Identify which cell holds the provided text, then report its [X, Y] central coordinate. 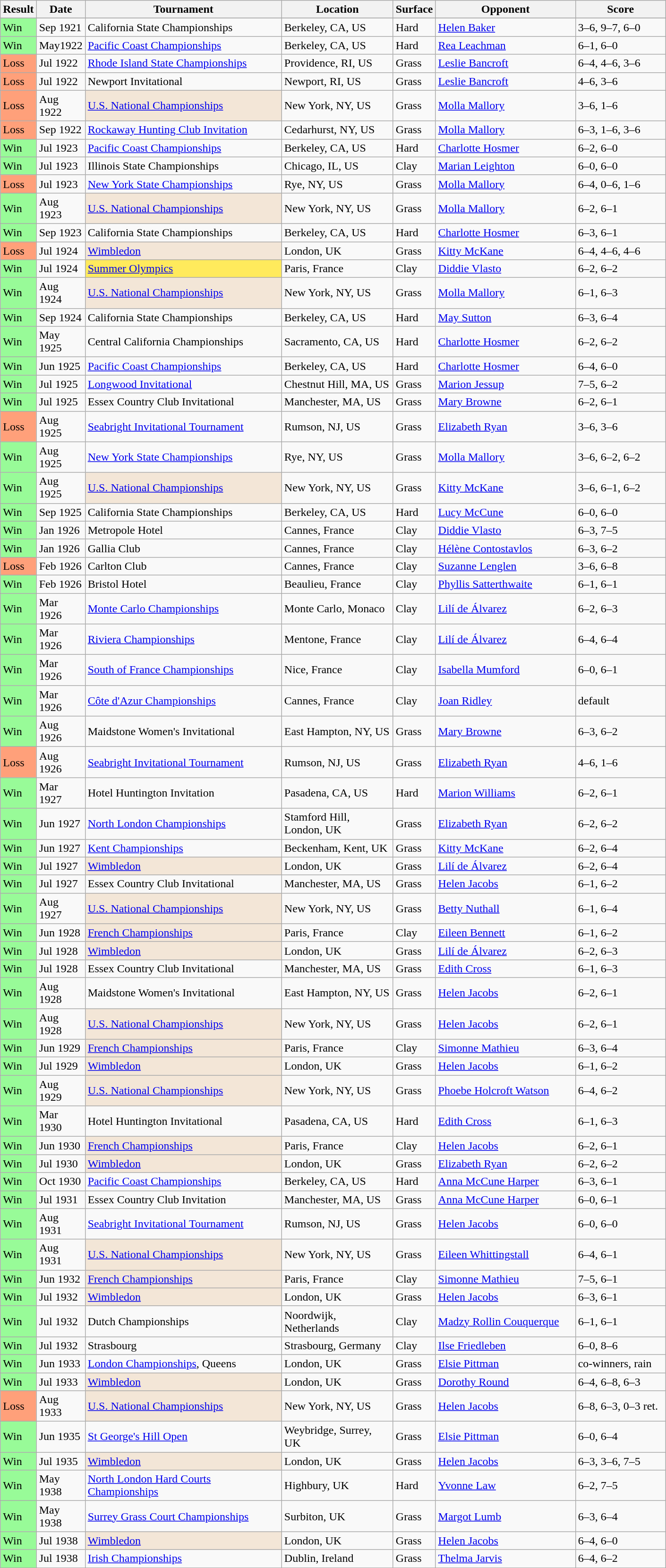
6–4, 4–6, 3–6 [621, 63]
6–1, 6–0 [621, 45]
Newport Invitational [183, 81]
Summer Olympics [183, 269]
6–0, 6–4 [621, 1437]
Dorothy Round [505, 1382]
Eileen Bennett [505, 933]
3–6, 6–1, 6–2 [621, 488]
Jun 1933 [60, 1363]
Dublin, Ireland [337, 1559]
4–6, 1–6 [621, 763]
6–4, 6–1 [621, 1255]
South of France Championships [183, 670]
Jul 1929 [60, 1066]
Jul 1935 [60, 1461]
Central California Championships [183, 342]
Rockaway Hunting Club Invitation [183, 130]
Rhode Island State Championships [183, 63]
7–5, 6–1 [621, 1279]
Jul 1930 [60, 1164]
Illinois State Championships [183, 166]
Irish Championships [183, 1559]
Jun 1929 [60, 1048]
Metropole Hotel [183, 530]
Sep 1922 [60, 130]
Helen Baker [505, 27]
Margot Lumb [505, 1517]
Côte d'Azur Championships [183, 701]
Aug 1923 [60, 208]
Jun 1925 [60, 366]
Lucy McCune [505, 512]
3–6, 6–8 [621, 566]
4–6, 3–6 [621, 81]
Monte Carlo, Monaco [337, 608]
co-winners, rain [621, 1363]
Sep 1923 [60, 232]
Jun 1932 [60, 1279]
Noordwijk, Netherlands [337, 1321]
6–2, 6–0 [621, 148]
Location [337, 9]
Thelma Jarvis [505, 1559]
May1922 [60, 45]
Chicago, IL, US [337, 166]
Jun 1930 [60, 1146]
Aug 1922 [60, 106]
Marion Jessup [505, 384]
Ilse Friedleben [505, 1345]
Beaulieu, France [337, 584]
Riviera Championships [183, 640]
Dutch Championships [183, 1321]
Beckenham, Kent, UK [337, 848]
3–6, 9–7, 6–0 [621, 27]
Sep 1924 [60, 317]
Chestnut Hill, MA, US [337, 384]
Result [18, 9]
Surface [414, 9]
Nice, France [337, 670]
Joan Ridley [505, 701]
St George's Hill Open [183, 1437]
default [621, 701]
Jul 1931 [60, 1200]
Sep 1921 [60, 27]
Hotel Huntington Invitation [183, 793]
Suzanne Lenglen [505, 566]
Bristol Hotel [183, 584]
Gallia Club [183, 548]
Mar 1927 [60, 793]
Jul 1933 [60, 1382]
Weybridge, Surrey, UK [337, 1437]
Carlton Club [183, 566]
Aug 1933 [60, 1406]
7–5, 6–2 [621, 384]
6–3, 7–5 [621, 530]
Score [621, 9]
Mentone, France [337, 640]
Essex Country Club Invitation [183, 1200]
6–2, 7–5 [621, 1485]
Providence, RI, US [337, 63]
6–8, 6–3, 0–3 ret. [621, 1406]
Stamford Hill, London, UK [337, 824]
6–4, 4–6, 4–6 [621, 251]
6–0, 8–6 [621, 1345]
6–1, 6–4 [621, 908]
Tournament [183, 9]
Marian Leighton [505, 166]
Strasbourg, Germany [337, 1345]
Aug 1924 [60, 293]
Madzy Rollin Couquerque [505, 1321]
Highbury, UK [337, 1485]
Betty Nuthall [505, 908]
North London Championships [183, 824]
Date [60, 9]
6–3, 1–6, 3–6 [621, 130]
Cedarhurst, NY, US [337, 130]
Strasbourg [183, 1345]
Jun 1935 [60, 1437]
Monte Carlo Championships [183, 608]
Surrey Grass Court Championships [183, 1517]
Eileen Whittingstall [505, 1255]
Kent Championships [183, 848]
6–4, 6–8, 6–3 [621, 1382]
Aug 1929 [60, 1090]
May 1925 [60, 342]
London Championships, Queens [183, 1363]
Rea Leachman [505, 45]
Opponent [505, 9]
6–4, 0–6, 1–6 [621, 184]
3–6, 3–6 [621, 426]
Phoebe Holcroft Watson [505, 1090]
Surbiton, UK [337, 1517]
3–6, 1–6 [621, 106]
Hélène Contostavlos [505, 548]
Aug 1927 [60, 908]
Hotel Huntington Invitational [183, 1122]
3–6, 6–2, 6–2 [621, 457]
Oct 1930 [60, 1182]
Longwood Invitational [183, 384]
6–4, 6–4 [621, 640]
Isabella Mumford [505, 670]
Marion Williams [505, 793]
Jun 1928 [60, 933]
Sep 1925 [60, 512]
Phyllis Satterthwaite [505, 584]
May Sutton [505, 317]
North London Hard Courts Championships [183, 1485]
Sacramento, CA, US [337, 342]
Mar 1930 [60, 1122]
Newport, RI, US [337, 81]
6–3, 3–6, 7–5 [621, 1461]
Yvonne Law [505, 1485]
